Locate the cell with the specified text and output its (X, Y) center coordinate. 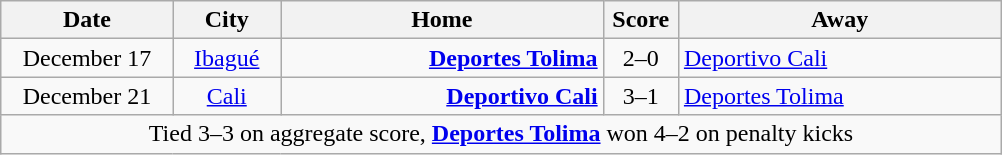
December 17 (87, 58)
Away (840, 20)
Home (442, 20)
Cali (227, 96)
2–0 (640, 58)
Tied 3–3 on aggregate score, Deportes Tolima won 4–2 on penalty kicks (501, 134)
3–1 (640, 96)
Date (87, 20)
City (227, 20)
Ibagué (227, 58)
December 21 (87, 96)
Score (640, 20)
